Determine the (X, Y) coordinate at the center of the cell enclosing the given text.  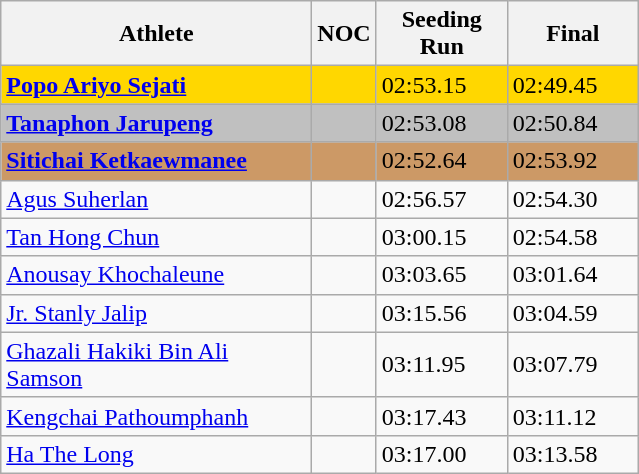
02:54.58 (572, 237)
02:50.84 (572, 123)
Anousay Khochaleune (156, 275)
Kengchai Pathoumphanh (156, 416)
Sitichai Ketkaewmanee (156, 161)
NOC (344, 34)
03:11.95 (442, 364)
Final (572, 34)
02:53.15 (442, 85)
03:04.59 (572, 313)
Seeding Run (442, 34)
03:11.12 (572, 416)
Ghazali Hakiki Bin Ali Samson (156, 364)
03:00.15 (442, 237)
Athlete (156, 34)
02:52.64 (442, 161)
Popo Ariyo Sejati (156, 85)
03:17.43 (442, 416)
03:15.56 (442, 313)
Tanaphon Jarupeng (156, 123)
03:13.58 (572, 454)
02:56.57 (442, 199)
02:49.45 (572, 85)
Agus Suherlan (156, 199)
Ha The Long (156, 454)
03:01.64 (572, 275)
03:07.79 (572, 364)
03:03.65 (442, 275)
Tan Hong Chun (156, 237)
02:54.30 (572, 199)
02:53.92 (572, 161)
02:53.08 (442, 123)
03:17.00 (442, 454)
Jr. Stanly Jalip (156, 313)
